Locate the cell with the specified text and output its (X, Y) center coordinate. 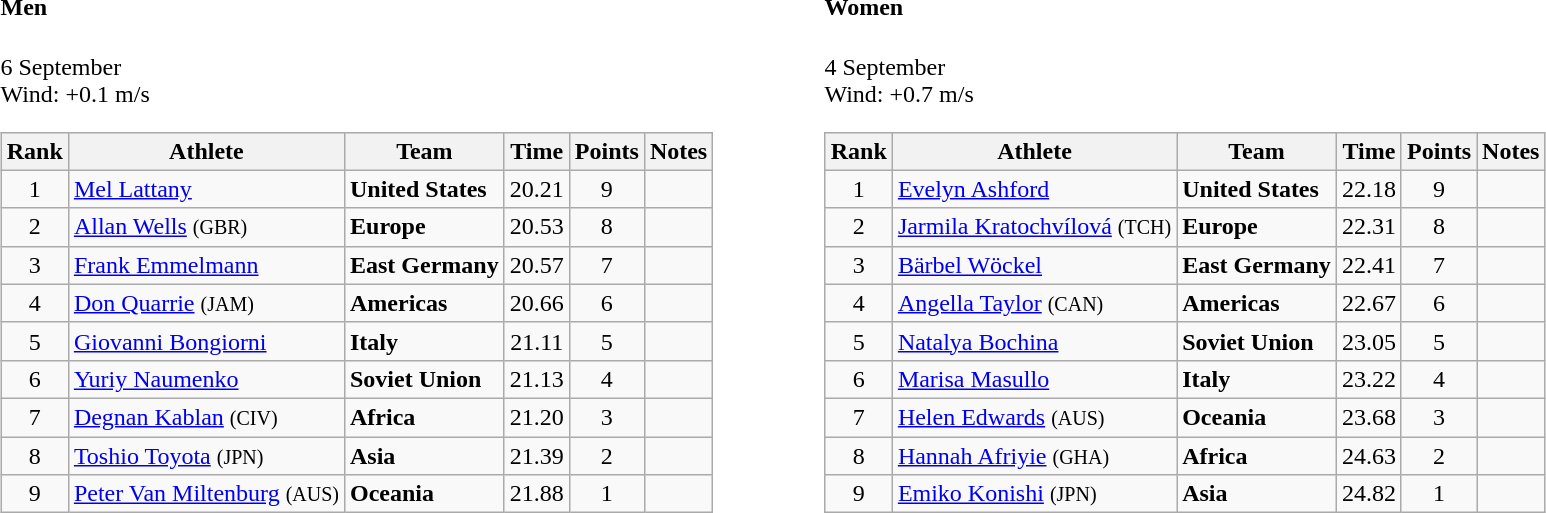
23.68 (1368, 417)
20.53 (536, 227)
Don Quarrie (JAM) (206, 303)
Angella Taylor (CAN) (1034, 303)
Jarmila Kratochvílová (TCH) (1034, 227)
20.57 (536, 265)
24.82 (1368, 494)
20.66 (536, 303)
Toshio Toyota (JPN) (206, 456)
Allan Wells (GBR) (206, 227)
Evelyn Ashford (1034, 189)
22.18 (1368, 189)
23.22 (1368, 379)
22.31 (1368, 227)
Yuriy Naumenko (206, 379)
22.41 (1368, 265)
Giovanni Bongiorni (206, 341)
Peter Van Miltenburg (AUS) (206, 494)
Marisa Masullo (1034, 379)
Bärbel Wöckel (1034, 265)
Helen Edwards (AUS) (1034, 417)
Degnan Kablan (CIV) (206, 417)
Hannah Afriyie (GHA) (1034, 456)
20.21 (536, 189)
Mel Lattany (206, 189)
23.05 (1368, 341)
Frank Emmelmann (206, 265)
21.39 (536, 456)
Natalya Bochina (1034, 341)
Emiko Konishi (JPN) (1034, 494)
21.13 (536, 379)
21.88 (536, 494)
21.11 (536, 341)
24.63 (1368, 456)
22.67 (1368, 303)
21.20 (536, 417)
